Return [X, Y] of the center of cell containing provided text 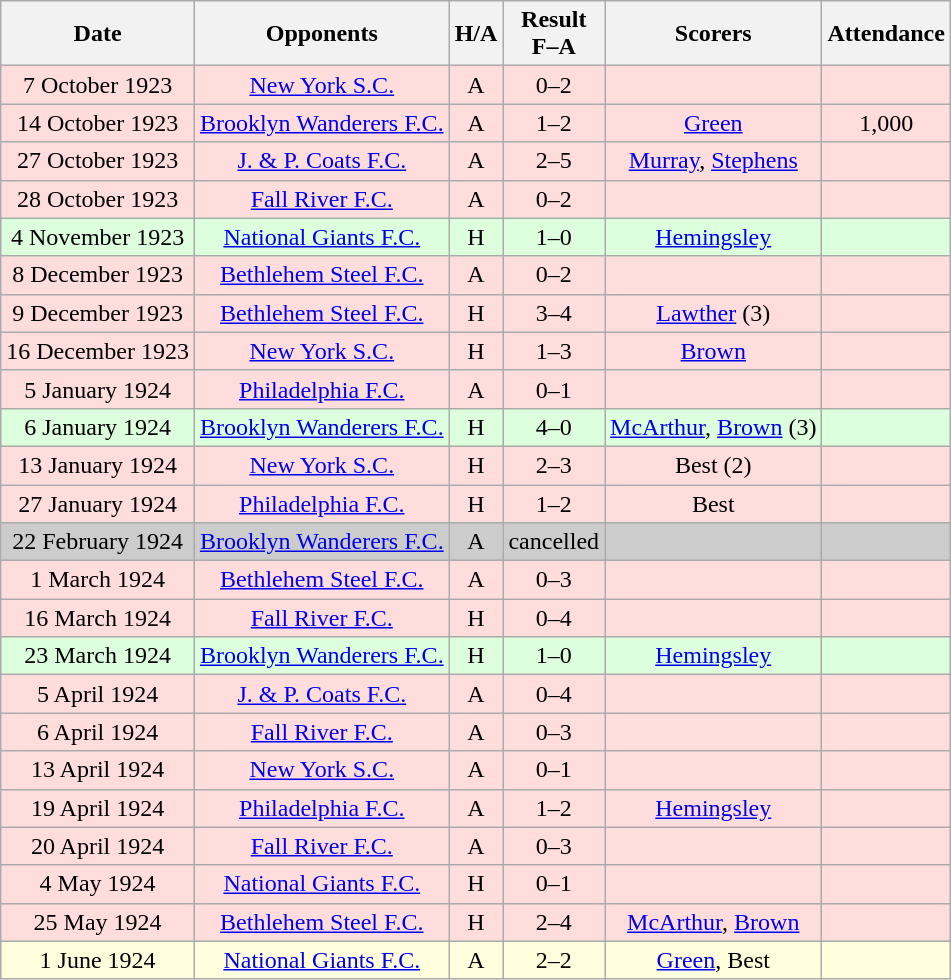
2–2 [554, 960]
Scorers [714, 34]
McArthur, Brown [714, 922]
13 January 1924 [98, 465]
H/A [476, 34]
Brown [714, 351]
4–0 [554, 427]
Opponents [322, 34]
Green [714, 123]
2–5 [554, 161]
19 April 1924 [98, 808]
cancelled [554, 542]
2–4 [554, 922]
Murray, Stephens [714, 161]
Best (2) [714, 465]
1 June 1924 [98, 960]
25 May 1924 [98, 922]
8 December 1923 [98, 275]
28 October 1923 [98, 199]
Green, Best [714, 960]
1,000 [886, 123]
5 April 1924 [98, 694]
3–4 [554, 313]
2–3 [554, 465]
9 December 1923 [98, 313]
20 April 1924 [98, 846]
4 May 1924 [98, 884]
ResultF–A [554, 34]
1–3 [554, 351]
13 April 1924 [98, 770]
1 March 1924 [98, 580]
16 March 1924 [98, 618]
14 October 1923 [98, 123]
7 October 1923 [98, 85]
Date [98, 34]
4 November 1923 [98, 237]
23 March 1924 [98, 656]
McArthur, Brown (3) [714, 427]
Lawther (3) [714, 313]
27 October 1923 [98, 161]
22 February 1924 [98, 542]
5 January 1924 [98, 389]
6 January 1924 [98, 427]
6 April 1924 [98, 732]
16 December 1923 [98, 351]
Best [714, 503]
Attendance [886, 34]
27 January 1924 [98, 503]
